From the cell containing the given text, extract its center point as (x, y) coordinate. 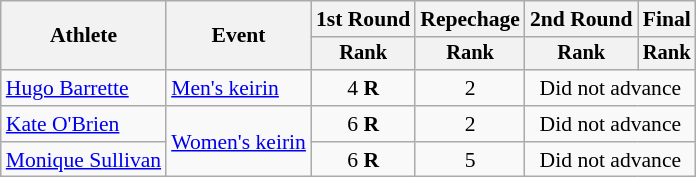
6 R (363, 124)
1st Round (363, 19)
2nd Round (582, 19)
Final (667, 19)
Women's keirin (238, 142)
Kate O'Brien (84, 124)
Repechage (470, 19)
Athlete (84, 36)
Hugo Barrette (84, 88)
Men's keirin (238, 88)
4 R (363, 88)
Event (238, 36)
